Determine the (X, Y) coordinate at the center of the cell enclosing the given text.  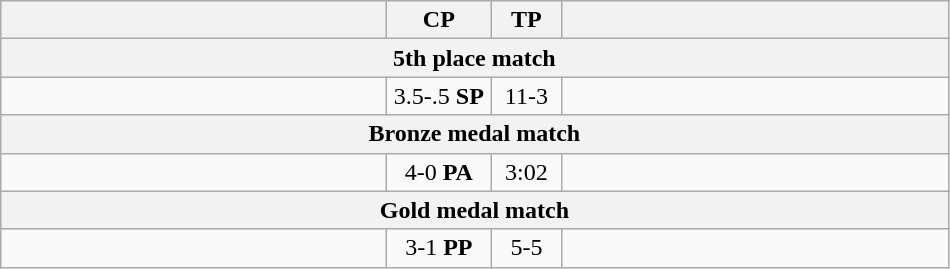
3.5-.5 SP (439, 96)
3:02 (526, 172)
11-3 (526, 96)
5th place match (474, 58)
3-1 PP (439, 248)
CP (439, 20)
TP (526, 20)
Bronze medal match (474, 134)
4-0 PA (439, 172)
5-5 (526, 248)
Gold medal match (474, 210)
